Output the (x, y) coordinate of the center of the cell containing the given text.  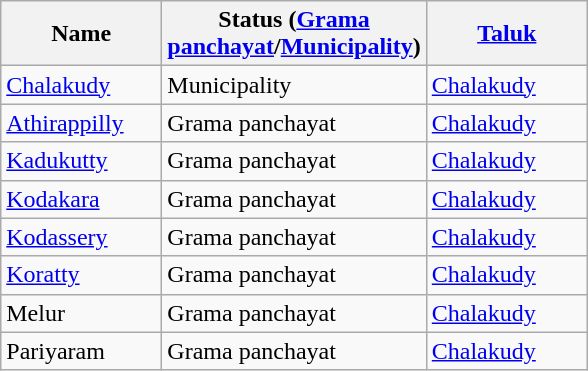
Athirappilly (82, 123)
Municipality (294, 85)
Kodakara (82, 199)
Kodassery (82, 237)
Kadukutty (82, 161)
Melur (82, 313)
Koratty (82, 275)
Taluk (506, 34)
Status (Grama panchayat/Municipality) (294, 34)
Name (82, 34)
Pariyaram (82, 351)
